Provide the [X, Y] coordinate of the cell's center where the given text is located.  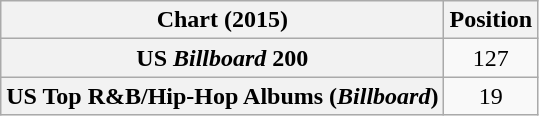
US Top R&B/Hip-Hop Albums (Billboard) [222, 96]
19 [491, 96]
US Billboard 200 [222, 58]
Chart (2015) [222, 20]
Position [491, 20]
127 [491, 58]
